Determine the [x, y] coordinate at the center of the cell enclosing the given text.  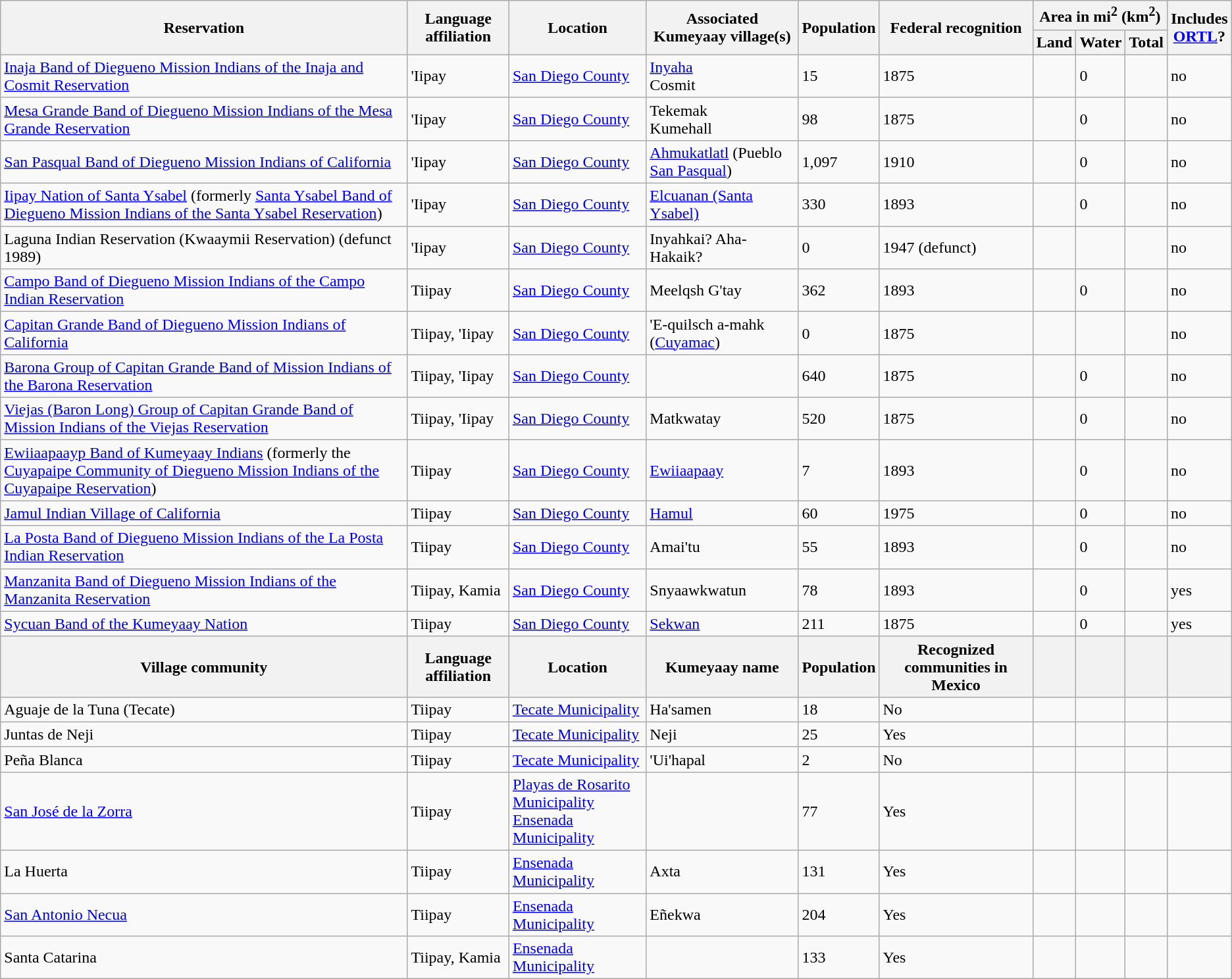
15 [838, 76]
Jamul Indian Village of California [204, 513]
Eñekwa [723, 915]
Peña Blanca [204, 759]
Capitan Grande Band of Diegueno Mission Indians of California [204, 333]
1947 (defunct) [956, 247]
60 [838, 513]
Axta [723, 872]
Water [1100, 42]
330 [838, 205]
San Pasqual Band of Diegueno Mission Indians of California [204, 162]
18 [838, 709]
Associated Kumeyaay village(s) [723, 28]
7 [838, 470]
Campo Band of Diegueno Mission Indians of the Campo Indian Reservation [204, 291]
Amai'tu [723, 547]
Snyaawkwatun [723, 590]
Recognized communities in Mexico [956, 666]
1,097 [838, 162]
640 [838, 376]
Elcuanan (Santa Ysabel) [723, 205]
La Huerta [204, 872]
25 [838, 734]
'Ui'hapal [723, 759]
520 [838, 418]
98 [838, 118]
Ahmukatlatl (Pueblo San Pasqual) [723, 162]
133 [838, 958]
55 [838, 547]
Mesa Grande Band of Diegueno Mission Indians of the Mesa Grande Reservation [204, 118]
Inyahkai? Aha-Hakaik? [723, 247]
'E-quilsch a-mahk (Cuyamac) [723, 333]
Manzanita Band of Diegueno Mission Indians of the Manzanita Reservation [204, 590]
Village community [204, 666]
Aguaje de la Tuna (Tecate) [204, 709]
1910 [956, 162]
Matkwatay [723, 418]
Barona Group of Capitan Grande Band of Mission Indians of the Barona Reservation [204, 376]
2 [838, 759]
InyahaCosmit [723, 76]
Ha'samen [723, 709]
131 [838, 872]
Sycuan Band of the Kumeyaay Nation [204, 624]
Viejas (Baron Long) Group of Capitan Grande Band of Mission Indians of the Viejas Reservation [204, 418]
Laguna Indian Reservation (Kwaaymii Reservation) (defunct 1989) [204, 247]
Federal recognition [956, 28]
204 [838, 915]
Sekwan [723, 624]
Ewiiaapaay [723, 470]
Santa Catarina [204, 958]
78 [838, 590]
77 [838, 811]
La Posta Band of Diegueno Mission Indians of the La Posta Indian Reservation [204, 547]
Hamul [723, 513]
TekemakKumehall [723, 118]
Kumeyaay name [723, 666]
Juntas de Neji [204, 734]
Area in mi2 (km2) [1100, 16]
Neji [723, 734]
San Antonio Necua [204, 915]
Total [1146, 42]
Ewiiaapaayp Band of Kumeyaay Indians (formerly the Cuyapaipe Community of Diegueno Mission Indians of the Cuyapaipe Reservation) [204, 470]
San José de la Zorra [204, 811]
Playas de Rosarito MunicipalityEnsenada Municipality [577, 811]
Meelqsh G'tay [723, 291]
Reservation [204, 28]
IncludesORTL? [1199, 28]
211 [838, 624]
Iipay Nation of Santa Ysabel (formerly Santa Ysabel Band of Diegueno Mission Indians of the Santa Ysabel Reservation) [204, 205]
Land [1054, 42]
362 [838, 291]
1975 [956, 513]
Inaja Band of Diegueno Mission Indians of the Inaja and Cosmit Reservation [204, 76]
